Capture the cell that displays the provided text and extract its [x, y] central coordinate. 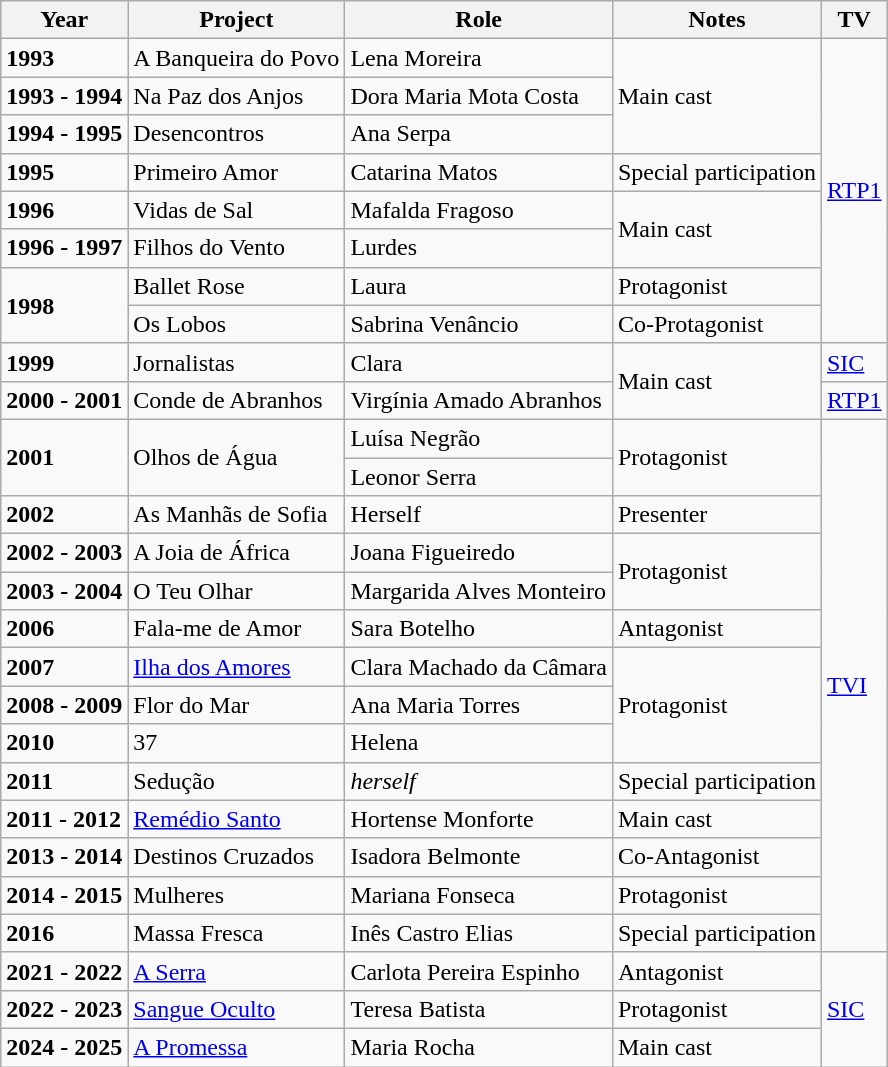
Ana Serpa [479, 134]
Herself [479, 515]
Hortense Monforte [479, 819]
1993 [64, 58]
1996 - 1997 [64, 248]
A Banqueira do Povo [236, 58]
2011 [64, 781]
2001 [64, 457]
Conde de Abranhos [236, 400]
Filhos do Vento [236, 248]
Luísa Negrão [479, 438]
Dora Maria Mota Costa [479, 96]
Carlota Pereira Espinho [479, 971]
Mariana Fonseca [479, 895]
Teresa Batista [479, 1009]
Ilha dos Amores [236, 667]
Sedução [236, 781]
2007 [64, 667]
Co-Protagonist [716, 324]
Ballet Rose [236, 286]
Ana Maria Torres [479, 705]
2014 - 2015 [64, 895]
Sara Botelho [479, 629]
Co-Antagonist [716, 857]
Mafalda Fragoso [479, 210]
Massa Fresca [236, 933]
Leonor Serra [479, 477]
Role [479, 20]
TV [854, 20]
Na Paz dos Anjos [236, 96]
Destinos Cruzados [236, 857]
Virgínia Amado Abranhos [479, 400]
Year [64, 20]
Lena Moreira [479, 58]
2022 - 2023 [64, 1009]
Lurdes [479, 248]
Os Lobos [236, 324]
Primeiro Amor [236, 172]
A Promessa [236, 1047]
As Manhãs de Sofia [236, 515]
2006 [64, 629]
Clara Machado da Câmara [479, 667]
Inês Castro Elias [479, 933]
A Serra [236, 971]
O Teu Olhar [236, 591]
Project [236, 20]
37 [236, 743]
Flor do Mar [236, 705]
2000 - 2001 [64, 400]
Jornalistas [236, 362]
2010 [64, 743]
2011 - 2012 [64, 819]
2002 - 2003 [64, 553]
Joana Figueiredo [479, 553]
2016 [64, 933]
Vidas de Sal [236, 210]
Isadora Belmonte [479, 857]
1998 [64, 305]
Fala-me de Amor [236, 629]
herself [479, 781]
1999 [64, 362]
2003 - 2004 [64, 591]
2008 - 2009 [64, 705]
2024 - 2025 [64, 1047]
1996 [64, 210]
Clara [479, 362]
Remédio Santo [236, 819]
Maria Rocha [479, 1047]
Notes [716, 20]
Helena [479, 743]
Sabrina Venâncio [479, 324]
2002 [64, 515]
Laura [479, 286]
2013 - 2014 [64, 857]
A Joia de África [236, 553]
Sangue Oculto [236, 1009]
Catarina Matos [479, 172]
Presenter [716, 515]
Desencontros [236, 134]
1993 - 1994 [64, 96]
TVI [854, 686]
Olhos de Água [236, 457]
Margarida Alves Monteiro [479, 591]
1994 - 1995 [64, 134]
1995 [64, 172]
Mulheres [236, 895]
2021 - 2022 [64, 971]
